Return the [X, Y] coordinate for the center point of the cell that contains the specified text.  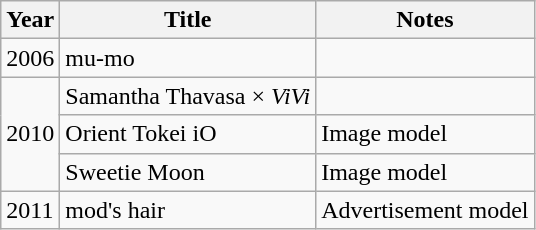
Year [30, 20]
mu-mo [188, 58]
Title [188, 20]
Orient Tokei iO [188, 134]
Sweetie Moon [188, 172]
Notes [425, 20]
Advertisement model [425, 210]
mod's hair [188, 210]
2010 [30, 134]
2011 [30, 210]
Samantha Thavasa × ViVi [188, 96]
2006 [30, 58]
